Return (x, y) of the center of cell containing provided text 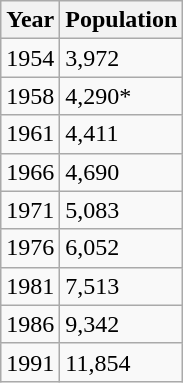
7,513 (122, 286)
1966 (30, 172)
1976 (30, 248)
4,290* (122, 96)
Year (30, 20)
6,052 (122, 248)
4,690 (122, 172)
5,083 (122, 210)
1958 (30, 96)
4,411 (122, 134)
1971 (30, 210)
1954 (30, 58)
1991 (30, 362)
Population (122, 20)
1986 (30, 324)
9,342 (122, 324)
1961 (30, 134)
3,972 (122, 58)
1981 (30, 286)
11,854 (122, 362)
